Determine the [X, Y] coordinate at the center of the cell enclosing the given text.  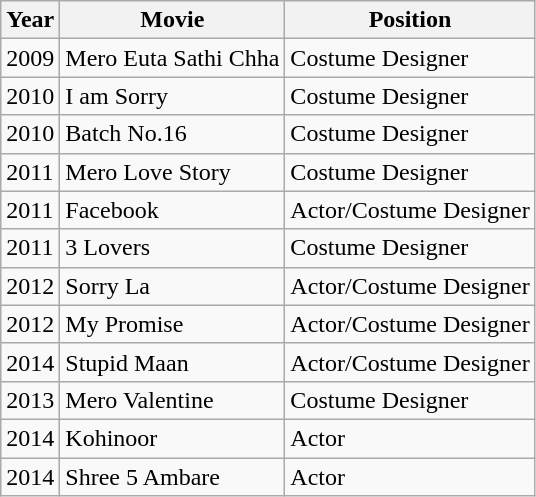
Shree 5 Ambare [172, 477]
Batch No.16 [172, 134]
2009 [30, 58]
Mero Valentine [172, 400]
Mero Euta Sathi Chha [172, 58]
2013 [30, 400]
Mero Love Story [172, 172]
I am Sorry [172, 96]
Stupid Maan [172, 362]
Position [410, 20]
Facebook [172, 210]
Kohinoor [172, 438]
3 Lovers [172, 248]
Sorry La [172, 286]
Movie [172, 20]
My Promise [172, 324]
Year [30, 20]
